Output the (x, y) coordinate of the center of the cell containing the given text.  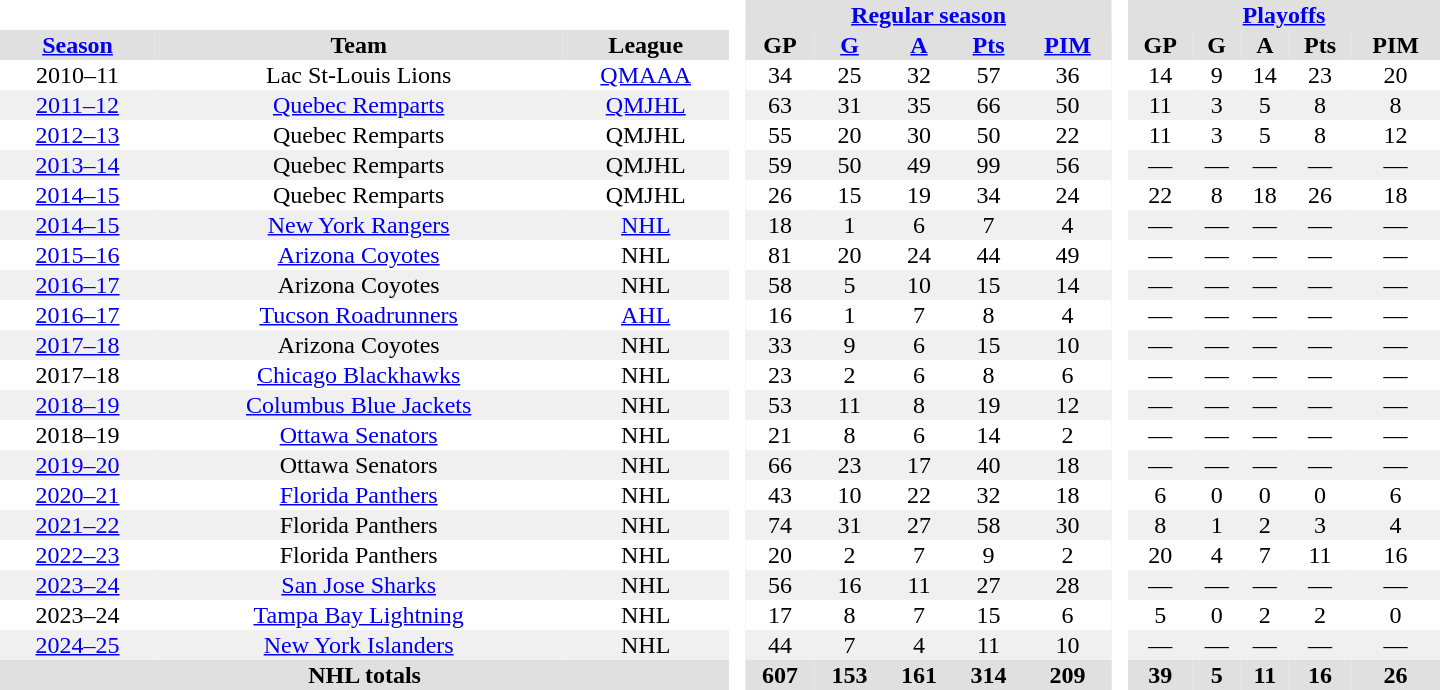
Season (78, 45)
2013–14 (78, 165)
59 (780, 165)
Tampa Bay Lightning (358, 615)
Lac St-Louis Lions (358, 75)
33 (780, 345)
40 (989, 465)
Team (358, 45)
2012–13 (78, 135)
28 (1068, 585)
39 (1160, 675)
League (646, 45)
2021–22 (78, 525)
2020–21 (78, 495)
2015–16 (78, 255)
35 (919, 105)
53 (780, 405)
153 (850, 675)
NHL totals (364, 675)
607 (780, 675)
63 (780, 105)
San Jose Sharks (358, 585)
36 (1068, 75)
Tucson Roadrunners (358, 315)
2019–20 (78, 465)
74 (780, 525)
Regular season (928, 15)
161 (919, 675)
81 (780, 255)
25 (850, 75)
57 (989, 75)
2010–11 (78, 75)
314 (989, 675)
55 (780, 135)
Chicago Blackhawks (358, 375)
2011–12 (78, 105)
New York Rangers (358, 225)
2022–23 (78, 555)
Columbus Blue Jackets (358, 405)
209 (1068, 675)
QMAAA (646, 75)
43 (780, 495)
99 (989, 165)
Playoffs (1284, 15)
AHL (646, 315)
21 (780, 435)
New York Islanders (358, 645)
2024–25 (78, 645)
